Find where the given text appears and provide that cell's center as (x, y) coordinate. 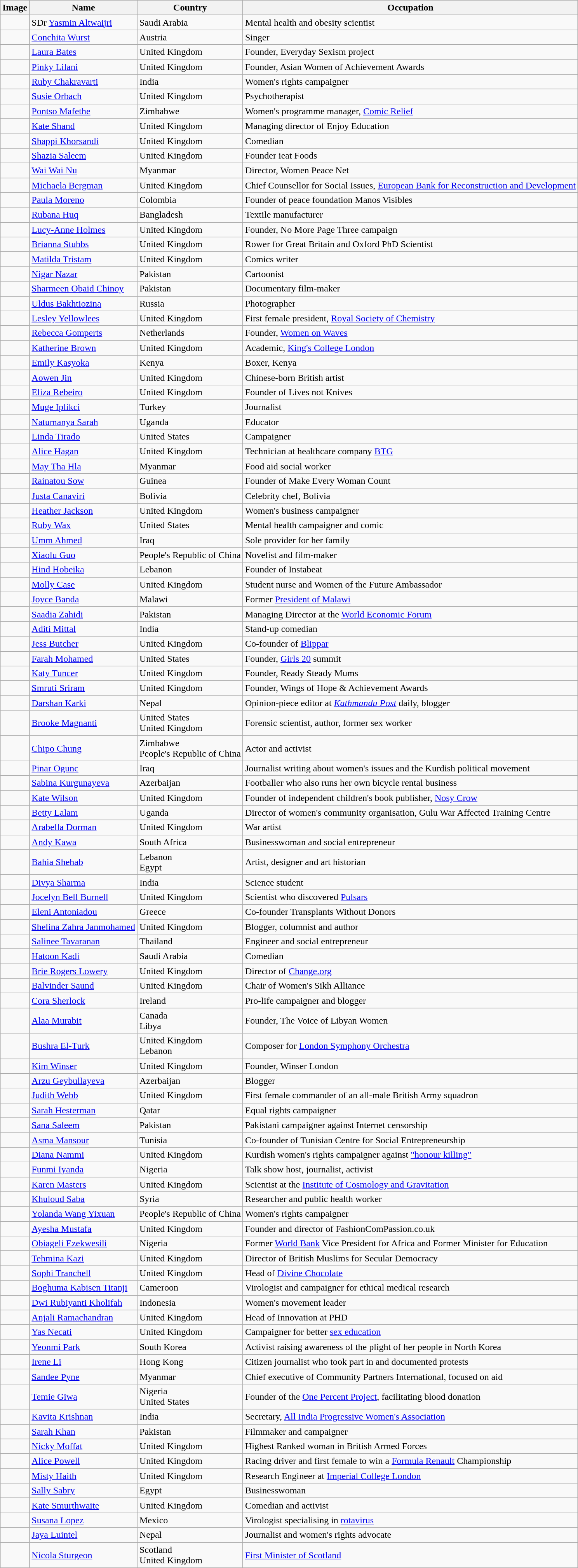
Women's business campaigner (410, 511)
Founder of the One Percent Project, facilitating blood donation (410, 1397)
Qatar (190, 1110)
Wai Wai Nu (84, 170)
Citizen journalist who took part in and documented protests (410, 1362)
Co-founder of Blippar (410, 644)
Yas Necati (84, 1332)
Lucy-Anne Holmes (84, 230)
Shelina Zahra Janmohamed (84, 927)
Temie Giwa (84, 1397)
Technician at healthcare company BTG (410, 452)
Composer for London Symphony Orchestra (410, 1046)
Russia (190, 303)
Mental health and obesity scientist (410, 23)
Darshan Karki (84, 703)
NigeriaUnited States (190, 1397)
Arzu Geybullayeva (84, 1081)
Journalist writing about women's issues and the Kurdish political movement (410, 768)
Name (84, 8)
SDr Yasmin Altwaijri (84, 23)
Ireland (190, 1001)
Chief Counsellor for Social Issues, European Bank for Reconstruction and Development (410, 185)
Founder, No More Page Three campaign (410, 230)
Footballer who also runs her own bicycle rental business (410, 783)
Jocelyn Bell Burnell (84, 897)
Highest Ranked woman in British Armed Forces (410, 1446)
Jaya Luintel (84, 1535)
Photographer (410, 303)
Mental health campaigner and comic (410, 525)
Dwi Rubiyanti Kholifah (84, 1303)
Chief executive of Community Partners International, focused on aid (410, 1376)
Eliza Rebeiro (84, 392)
Anjali Ramachandran (84, 1317)
Comedian and activist (410, 1505)
Managing director of Enjoy Education (410, 126)
Image (15, 8)
Turkey (190, 407)
Science student (410, 882)
Co-founder Transplants Without Donors (410, 912)
Austria (190, 37)
Colombia (190, 200)
Tehmina Kazi (84, 1258)
Founder of independent children's book publisher, Nosy Crow (410, 798)
Founder and director of FashionComPassion.co.uk (410, 1229)
Businesswoman and social entrepreneur (410, 842)
ZimbabwePeople's Republic of China (190, 748)
Virologist and campaigner for ethical medical research (410, 1288)
Katherine Brown (84, 348)
Director of women's community organisation, Gulu War Affected Training Centre (410, 813)
Malawi (190, 599)
Founder, Women on Waves (410, 333)
Aowen Jin (84, 377)
Boghuma Kabisen Titanji (84, 1288)
Founder of peace foundation Manos Visibles (410, 200)
Kim Winser (84, 1066)
Founder of Lives not Knives (410, 392)
Muge Iplikci (84, 407)
Businesswoman (410, 1491)
Sarah Hesterman (84, 1110)
Educator (410, 422)
Activist raising awareness of the plight of her people in North Korea (410, 1347)
Bolivia (190, 496)
Founder, Girls 20 summit (410, 659)
Forensic scientist, author, former sex worker (410, 723)
Novelist and film-maker (410, 555)
South Africa (190, 842)
United KingdomLebanon (190, 1046)
Country (190, 8)
Netherlands (190, 333)
Kate Shand (84, 126)
Pakistani campaigner against Internet censorship (410, 1125)
Blogger (410, 1081)
Chipo Chung (84, 748)
Secretary, All India Progressive Women's Association (410, 1416)
Michaela Bergman (84, 185)
Sally Sabry (84, 1491)
Lebanon (190, 570)
Chair of Women's Sikh Alliance (410, 986)
Mexico (190, 1520)
Jess Butcher (84, 644)
Sarah Khan (84, 1431)
Research Engineer at Imperial College London (410, 1476)
Brie Rogers Lowery (84, 971)
CanadaLibya (190, 1020)
Bangladesh (190, 215)
Textile manufacturer (410, 215)
Director, Women Peace Net (410, 170)
Pinky Lilani (84, 67)
Rainatou Sow (84, 481)
Pontso Mafethe (84, 111)
Founder of Instabeat (410, 570)
Bushra El-Turk (84, 1046)
Arabella Dorman (84, 827)
Singer (410, 37)
Misty Haith (84, 1476)
Ayesha Mustafa (84, 1229)
Conchita Wurst (84, 37)
Brooke Magnanti (84, 723)
Student nurse and Women of the Future Ambassador (410, 584)
Aditi Mittal (84, 629)
South Korea (190, 1347)
Talk show host, journalist, activist (410, 1169)
Umm Ahmed (84, 540)
Shappi Khorsandi (84, 141)
Nicky Moffat (84, 1446)
First Minister of Scotland (410, 1555)
Founder, The Voice of Libyan Women (410, 1020)
Rubana Huq (84, 215)
Hong Kong (190, 1362)
Founder, Everyday Sexism project (410, 52)
Greece (190, 912)
Asma Mansour (84, 1140)
Joyce Banda (84, 599)
Director of Change.org (410, 971)
Molly Case (84, 584)
Farah Mohamed (84, 659)
Andy Kawa (84, 842)
Virologist specialising in rotavirus (410, 1520)
Rower for Great Britain and Oxford PhD Scientist (410, 244)
Pinar Ogunc (84, 768)
Cameroon (190, 1288)
Shazia Saleem (84, 155)
Cora Sherlock (84, 1001)
Emily Kasyoka (84, 363)
Kate Smurthwaite (84, 1505)
Egypt (190, 1491)
ScotlandUnited Kingdom (190, 1555)
Hind Hobeika (84, 570)
Former President of Malawi (410, 599)
Eleni Antoniadou (84, 912)
Kenya (190, 363)
Cartoonist (410, 274)
Managing Director at the World Economic Forum (410, 614)
Celebrity chef, Bolivia (410, 496)
Nigar Nazar (84, 274)
Diana Nammi (84, 1155)
Founder ieat Foods (410, 155)
Brianna Stubbs (84, 244)
Chinese-born British artist (410, 377)
Khuloud Saba (84, 1199)
Co-founder of Tunisian Centre for Social Entrepreneurship (410, 1140)
Karen Masters (84, 1184)
Judith Webb (84, 1095)
Lesley Yellowlees (84, 318)
Linda Tirado (84, 437)
Sole provider for her family (410, 540)
Filmmaker and campaigner (410, 1431)
United States United Kingdom (190, 723)
Kate Wilson (84, 798)
Tunisia (190, 1140)
Betty Lalam (84, 813)
Former World Bank Vice President for Africa and Former Minister for Education (410, 1244)
Opinion-piece editor at Kathmandu Post daily, blogger (410, 703)
First female president, Royal Society of Chemistry (410, 318)
Zimbabwe (190, 111)
Natumanya Sarah (84, 422)
Founder of Make Every Woman Count (410, 481)
Rebecca Gomperts (84, 333)
Paula Moreno (84, 200)
Laura Bates (84, 52)
Women's programme manager, Comic Relief (410, 111)
War artist (410, 827)
Actor and activist (410, 748)
Balvinder Saund (84, 986)
Salinee Tavaranan (84, 942)
Food aid social worker (410, 466)
Justa Canaviri (84, 496)
Boxer, Kenya (410, 363)
Psychotherapist (410, 96)
Sandee Pyne (84, 1376)
LebanonEgypt (190, 862)
Thailand (190, 942)
Susie Orbach (84, 96)
Uldus Bakhtiozina (84, 303)
Engineer and social entrepreneur (410, 942)
Stand-up comedian (410, 629)
Documentary film-maker (410, 289)
Alice Hagan (84, 452)
First female commander of an all-male British Army squadron (410, 1095)
Ruby Wax (84, 525)
Guinea (190, 481)
May Tha Hla (84, 466)
Artist, designer and art historian (410, 862)
Sophi Tranchell (84, 1273)
Head of Divine Chocolate (410, 1273)
Obiageli Ezekwesili (84, 1244)
Bahia Shehab (84, 862)
Hatoon Kadi (84, 956)
Katy Tuncer (84, 673)
Sabina Kurgunayeva (84, 783)
Journalist and women's rights advocate (410, 1535)
Smruti Sriram (84, 688)
Funmi Iyanda (84, 1169)
Yeonmi Park (84, 1347)
Scientist at the Institute of Cosmology and Gravitation (410, 1184)
Head of Innovation at PHD (410, 1317)
Founder, Wings of Hope & Achievement Awards (410, 688)
Director of British Muslims for Secular Democracy (410, 1258)
Sana Saleem (84, 1125)
Nicola Sturgeon (84, 1555)
Blogger, columnist and author (410, 927)
Campaigner (410, 437)
Divya Sharma (84, 882)
Susana Lopez (84, 1520)
Irene Li (84, 1362)
Founder, Ready Steady Mums (410, 673)
Xiaolu Guo (84, 555)
Sharmeen Obaid Chinoy (84, 289)
Researcher and public health worker (410, 1199)
Campaigner for better sex education (410, 1332)
Yolanda Wang Yixuan (84, 1214)
Alice Powell (84, 1461)
Founder, Winser London (410, 1066)
Kavita Krishnan (84, 1416)
Scientist who discovered Pulsars (410, 897)
Comics writer (410, 259)
Women's movement leader (410, 1303)
Ruby Chakravarti (84, 82)
Occupation (410, 8)
Journalist (410, 407)
Pro-life campaigner and blogger (410, 1001)
Kurdish women's rights campaigner against "honour killing" (410, 1155)
Matilda Tristam (84, 259)
Syria (190, 1199)
Alaa Murabit (84, 1020)
Founder, Asian Women of Achievement Awards (410, 67)
Academic, King's College London (410, 348)
Racing driver and first female to win a Formula Renault Championship (410, 1461)
Indonesia (190, 1303)
Heather Jackson (84, 511)
Saadia Zahidi (84, 614)
Equal rights campaigner (410, 1110)
